Capture the cell that displays the provided text and extract its (x, y) central coordinate. 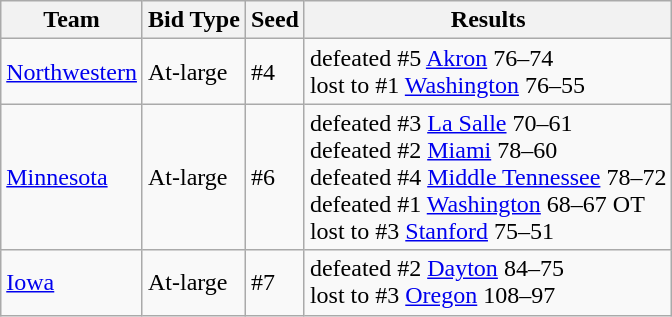
#6 (274, 177)
Bid Type (194, 20)
Seed (274, 20)
defeated #5 Akron 76–74 lost to #1 Washington 76–55 (488, 72)
defeated #3 La Salle 70–61 defeated #2 Miami 78–60 defeated #4 Middle Tennessee 78–72 defeated #1 Washington 68–67 OT lost to #3 Stanford 75–51 (488, 177)
Results (488, 20)
Minnesota (72, 177)
#4 (274, 72)
Iowa (72, 282)
#7 (274, 282)
Team (72, 20)
defeated #2 Dayton 84–75 lost to #3 Oregon 108–97 (488, 282)
Northwestern (72, 72)
